Search for the cell housing the specified text and yield its [X, Y] center coordinate. 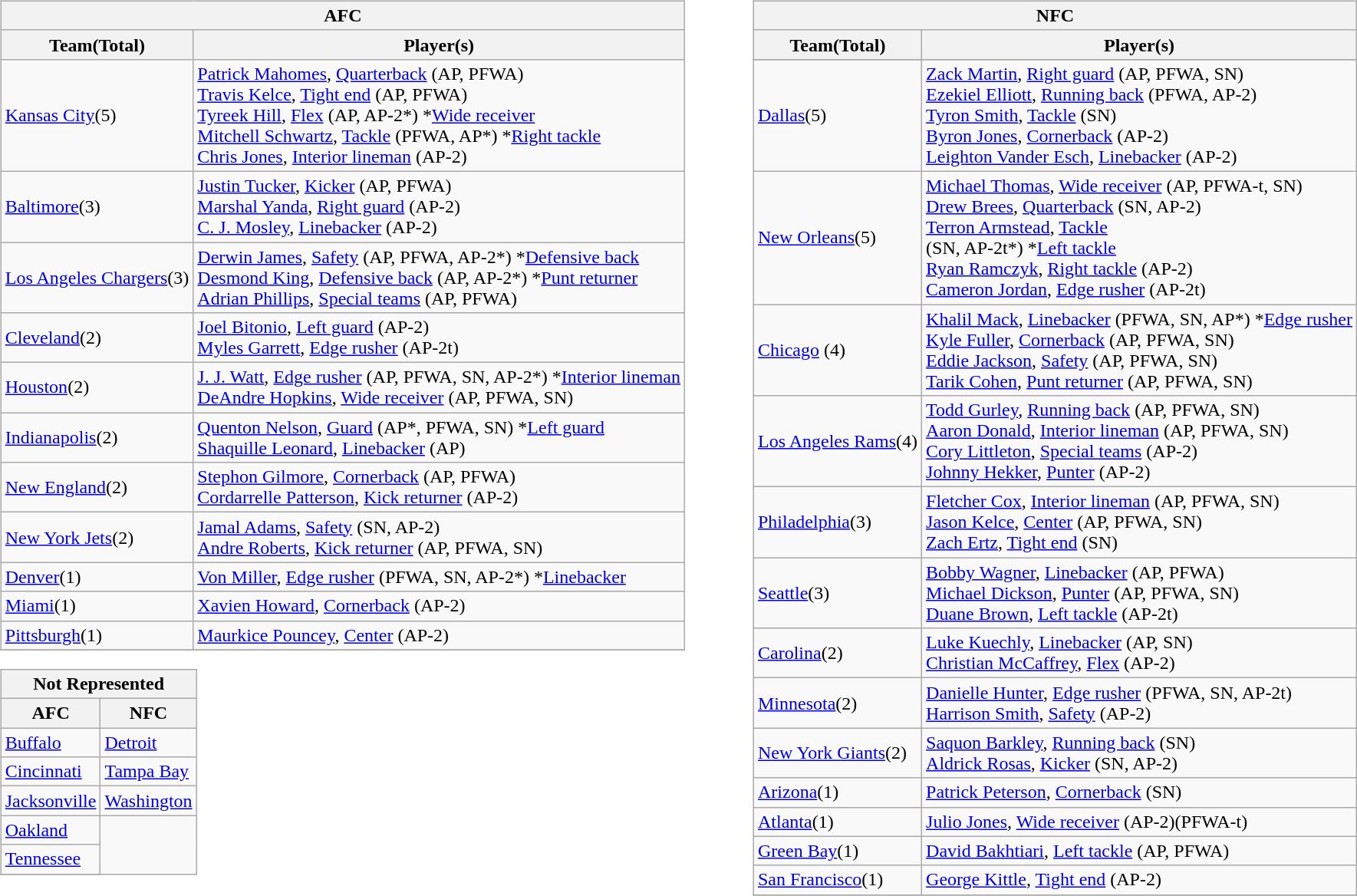
Danielle Hunter, Edge rusher (PFWA, SN, AP-2t)Harrison Smith, Safety (AP-2) [1140, 703]
Fletcher Cox, Interior lineman (AP, PFWA, SN)Jason Kelce, Center (AP, PFWA, SN)Zach Ertz, Tight end (SN) [1140, 522]
Washington [149, 801]
Tampa Bay [149, 772]
Denver(1) [97, 577]
Carolina(2) [838, 654]
Baltimore(3) [97, 206]
Julio Jones, Wide receiver (AP-2)(PFWA-t) [1140, 822]
Patrick Peterson, Cornerback (SN) [1140, 792]
Todd Gurley, Running back (AP, PFWA, SN)Aaron Donald, Interior lineman (AP, PFWA, SN)Cory Littleton, Special teams (AP-2)Johnny Hekker, Punter (AP-2) [1140, 442]
Atlanta(1) [838, 822]
Chicago (4) [838, 350]
Joel Bitonio, Left guard (AP-2)Myles Garrett, Edge rusher (AP-2t) [439, 338]
New York Jets(2) [97, 537]
Oakland [51, 830]
Maurkice Pouncey, Center (AP-2) [439, 635]
Houston(2) [97, 388]
Luke Kuechly, Linebacker (AP, SN)Christian McCaffrey, Flex (AP-2) [1140, 654]
Justin Tucker, Kicker (AP, PFWA)Marshal Yanda, Right guard (AP-2)C. J. Mosley, Linebacker (AP-2) [439, 206]
Von Miller, Edge rusher (PFWA, SN, AP-2*) *Linebacker [439, 577]
Minnesota(2) [838, 703]
J. J. Watt, Edge rusher (AP, PFWA, SN, AP-2*) *Interior linemanDeAndre Hopkins, Wide receiver (AP, PFWA, SN) [439, 388]
Tennessee [51, 859]
Bobby Wagner, Linebacker (AP, PFWA)Michael Dickson, Punter (AP, PFWA, SN)Duane Brown, Left tackle (AP-2t) [1140, 593]
Jamal Adams, Safety (SN, AP-2)Andre Roberts, Kick returner (AP, PFWA, SN) [439, 537]
Dallas(5) [838, 115]
New England(2) [97, 488]
Seattle(3) [838, 593]
San Francisco(1) [838, 880]
Stephon Gilmore, Cornerback (AP, PFWA)Cordarrelle Patterson, Kick returner (AP-2) [439, 488]
Kansas City(5) [97, 115]
Cincinnati [51, 772]
Xavien Howard, Cornerback (AP-2) [439, 606]
Detroit [149, 743]
Los Angeles Rams(4) [838, 442]
Not Represented [98, 684]
Miami(1) [97, 606]
Jacksonville [51, 801]
New York Giants(2) [838, 753]
Cleveland(2) [97, 338]
Green Bay(1) [838, 851]
Buffalo [51, 743]
Pittsburgh(1) [97, 635]
George Kittle, Tight end (AP-2) [1140, 880]
David Bakhtiari, Left tackle (AP, PFWA) [1140, 851]
Indianapolis(2) [97, 437]
Los Angeles Chargers(3) [97, 278]
Arizona(1) [838, 792]
Saquon Barkley, Running back (SN)Aldrick Rosas, Kicker (SN, AP-2) [1140, 753]
Quenton Nelson, Guard (AP*, PFWA, SN) *Left guardShaquille Leonard, Linebacker (AP) [439, 437]
New Orleans(5) [838, 238]
Philadelphia(3) [838, 522]
